Pinpoint the cell where the given text exists, returning its (x, y) midpoint coordinate. 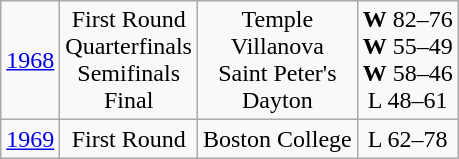
L 62–78 (408, 139)
1969 (30, 139)
1968 (30, 60)
W 82–76W 55–49W 58–46L 48–61 (408, 60)
First Round (129, 139)
First RoundQuarterfinalsSemifinalsFinal (129, 60)
TempleVillanovaSaint Peter'sDayton (277, 60)
Boston College (277, 139)
